From the cell containing the given text, extract its center point as (x, y) coordinate. 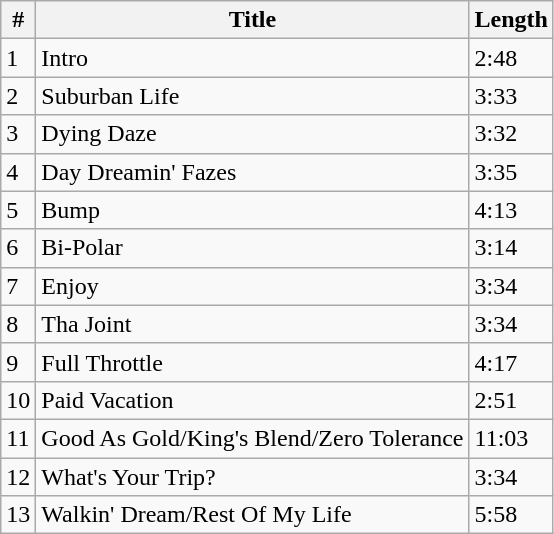
Bump (252, 210)
Dying Daze (252, 134)
11:03 (511, 438)
6 (18, 248)
Paid Vacation (252, 400)
Good As Gold/King's Blend/Zero Tolerance (252, 438)
Full Throttle (252, 362)
Bi-Polar (252, 248)
12 (18, 477)
3:32 (511, 134)
4:13 (511, 210)
1 (18, 58)
13 (18, 515)
4 (18, 172)
Suburban Life (252, 96)
5 (18, 210)
10 (18, 400)
7 (18, 286)
2:51 (511, 400)
4:17 (511, 362)
2:48 (511, 58)
# (18, 20)
5:58 (511, 515)
Enjoy (252, 286)
3 (18, 134)
Walkin' Dream/Rest Of My Life (252, 515)
Tha Joint (252, 324)
Day Dreamin' Fazes (252, 172)
What's Your Trip? (252, 477)
Intro (252, 58)
11 (18, 438)
Length (511, 20)
3:14 (511, 248)
9 (18, 362)
8 (18, 324)
3:35 (511, 172)
2 (18, 96)
Title (252, 20)
3:33 (511, 96)
